From the cell containing the given text, extract its center point as (x, y) coordinate. 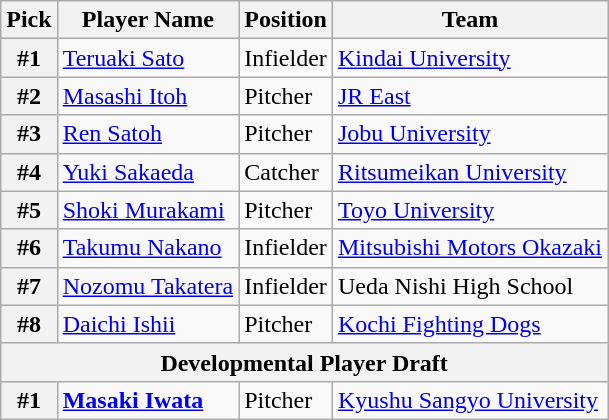
Pick (29, 20)
Kochi Fighting Dogs (470, 324)
#2 (29, 96)
Masashi Itoh (148, 96)
#5 (29, 210)
#7 (29, 286)
Developmental Player Draft (304, 362)
Takumu Nakano (148, 248)
Masaki Iwata (148, 400)
Ueda Nishi High School (470, 286)
Catcher (286, 172)
Teruaki Sato (148, 58)
Kyushu Sangyo University (470, 400)
Daichi Ishii (148, 324)
Nozomu Takatera (148, 286)
Player Name (148, 20)
Team (470, 20)
#4 (29, 172)
Toyo University (470, 210)
Yuki Sakaeda (148, 172)
Shoki Murakami (148, 210)
#3 (29, 134)
Kindai University (470, 58)
#8 (29, 324)
Ritsumeikan University (470, 172)
Mitsubishi Motors Okazaki (470, 248)
#6 (29, 248)
Jobu University (470, 134)
Ren Satoh (148, 134)
JR East (470, 96)
Position (286, 20)
